Capture the cell that displays the provided text and extract its (x, y) central coordinate. 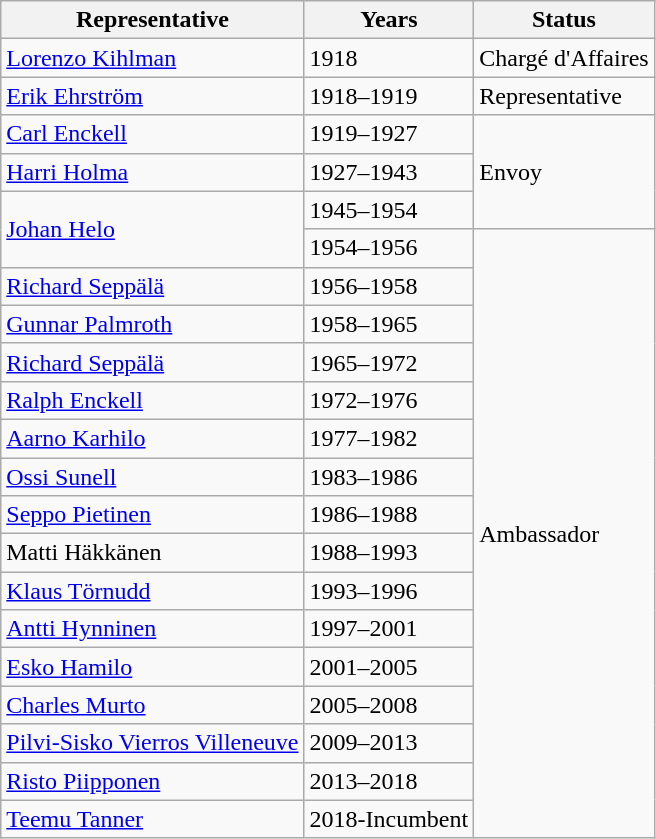
Aarno Karhilo (152, 438)
1965–1972 (389, 362)
Envoy (564, 172)
Ambassador (564, 534)
Johan Helo (152, 229)
2009–2013 (389, 743)
1986–1988 (389, 515)
1993–1996 (389, 591)
Harri Holma (152, 172)
Ossi Sunell (152, 477)
1958–1965 (389, 324)
1927–1943 (389, 172)
Risto Piipponen (152, 781)
Charles Murto (152, 705)
1956–1958 (389, 286)
Years (389, 20)
1972–1976 (389, 400)
1997–2001 (389, 629)
1919–1927 (389, 134)
1918–1919 (389, 96)
Antti Hynninen (152, 629)
Klaus Törnudd (152, 591)
Gunnar Palmroth (152, 324)
2018-Incumbent (389, 819)
1983–1986 (389, 477)
Pilvi-Sisko Vierros Villeneuve (152, 743)
2005–2008 (389, 705)
2001–2005 (389, 667)
1918 (389, 58)
1988–1993 (389, 553)
1977–1982 (389, 438)
2013–2018 (389, 781)
Teemu Tanner (152, 819)
Chargé d'Affaires (564, 58)
1954–1956 (389, 248)
Status (564, 20)
Matti Häkkänen (152, 553)
1945–1954 (389, 210)
Carl Enckell (152, 134)
Ralph Enckell (152, 400)
Esko Hamilo (152, 667)
Seppo Pietinen (152, 515)
Lorenzo Kihlman (152, 58)
Erik Ehrström (152, 96)
